Scan for the cell matching the given text and deliver its (X, Y) coordinate at center. 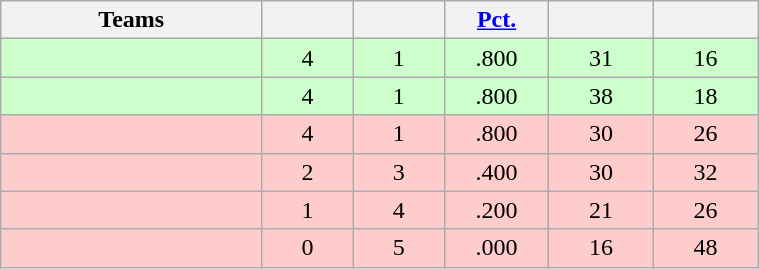
0 (308, 248)
18 (705, 96)
32 (705, 172)
48 (705, 248)
3 (398, 172)
5 (398, 248)
.200 (496, 210)
21 (601, 210)
.400 (496, 172)
Teams (132, 20)
Pct. (496, 20)
38 (601, 96)
.000 (496, 248)
2 (308, 172)
31 (601, 58)
